For the text-containing cell, return its midpoint in (x, y) coordinate format. 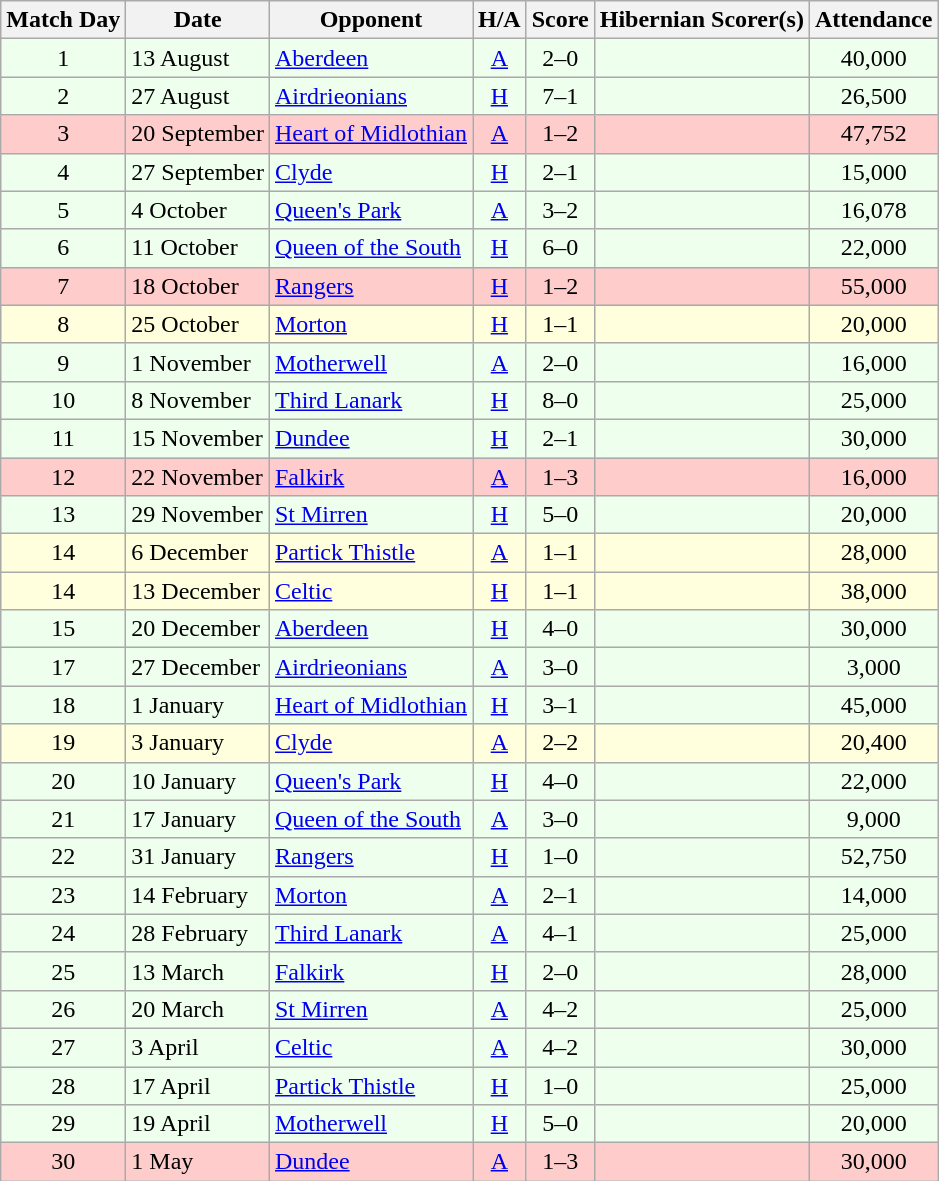
16,078 (873, 210)
6 (64, 248)
45,000 (873, 705)
10 (64, 400)
18 October (198, 286)
3–1 (560, 705)
28 February (198, 933)
11 (64, 438)
17 April (198, 1085)
13 (64, 515)
24 (64, 933)
20 March (198, 1009)
3 April (198, 1047)
8 (64, 324)
6 December (198, 553)
Opponent (370, 20)
25 (64, 971)
13 December (198, 591)
20 (64, 781)
18 (64, 705)
Match Day (64, 20)
38,000 (873, 591)
20 September (198, 134)
22 November (198, 477)
15,000 (873, 172)
27 (64, 1047)
29 November (198, 515)
9 (64, 362)
1 May (198, 1162)
47,752 (873, 134)
19 (64, 743)
3 (64, 134)
29 (64, 1124)
22 (64, 857)
1 January (198, 705)
14 February (198, 895)
Date (198, 20)
30 (64, 1162)
10 January (198, 781)
26,500 (873, 96)
Hibernian Scorer(s) (702, 20)
Attendance (873, 20)
3 January (198, 743)
26 (64, 1009)
27 August (198, 96)
20,400 (873, 743)
2 (64, 96)
12 (64, 477)
8 November (198, 400)
27 September (198, 172)
20 December (198, 629)
1 November (198, 362)
40,000 (873, 58)
11 October (198, 248)
13 August (198, 58)
H/A (499, 20)
28 (64, 1085)
4–1 (560, 933)
6–0 (560, 248)
27 December (198, 667)
21 (64, 819)
3,000 (873, 667)
14,000 (873, 895)
9,000 (873, 819)
8–0 (560, 400)
1 (64, 58)
31 January (198, 857)
4 October (198, 210)
55,000 (873, 286)
7 (64, 286)
Score (560, 20)
23 (64, 895)
3–2 (560, 210)
19 April (198, 1124)
2–2 (560, 743)
4 (64, 172)
17 January (198, 819)
5 (64, 210)
13 March (198, 971)
17 (64, 667)
52,750 (873, 857)
7–1 (560, 96)
25 October (198, 324)
15 November (198, 438)
15 (64, 629)
